Capture the cell that displays the provided text and extract its (x, y) central coordinate. 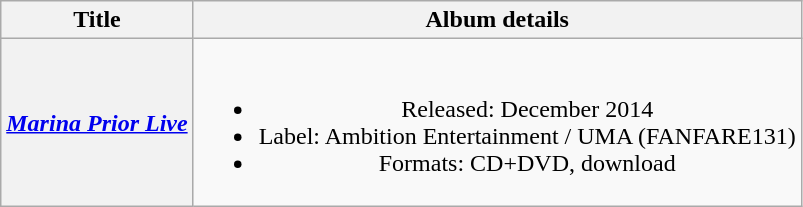
Album details (497, 20)
Marina Prior Live (97, 122)
Released: December 2014Label: Ambition Entertainment / UMA (FANFARE131)Formats: CD+DVD, download (497, 122)
Title (97, 20)
